Detect which cell encompasses the target text, then output its (X, Y) center coordinate. 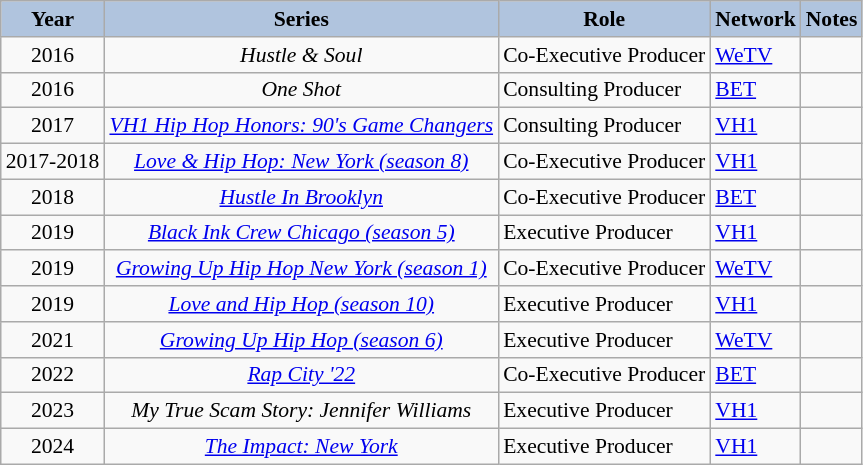
Series (301, 19)
Love & Hip Hop: New York (season 8) (301, 162)
The Impact: New York (301, 447)
Role (604, 19)
2017-2018 (53, 162)
Year (53, 19)
Rap City '22 (301, 375)
2017 (53, 126)
Black Ink Crew Chicago (season 5) (301, 233)
My True Scam Story: Jennifer Williams (301, 411)
Love and Hip Hop (season 10) (301, 304)
Growing Up Hip Hop (season 6) (301, 340)
Growing Up Hip Hop New York (season 1) (301, 269)
2018 (53, 197)
VH1 Hip Hop Honors: 90's Game Changers (301, 126)
2021 (53, 340)
Notes (832, 19)
2023 (53, 411)
2024 (53, 447)
Hustle & Soul (301, 55)
One Shot (301, 90)
Network (755, 19)
2022 (53, 375)
Hustle In Brooklyn (301, 197)
